Determine the [X, Y] coordinate at the center of the cell enclosing the given text.  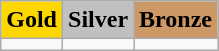
Gold [32, 20]
Bronze [176, 20]
Silver [98, 20]
